Extract the [X, Y] coordinate from the center of the cell holding the provided text.  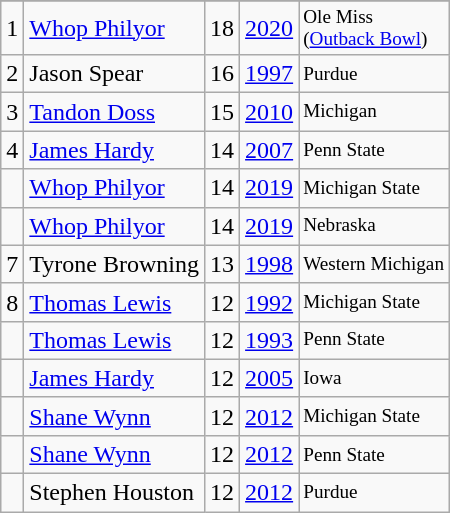
Iowa [374, 378]
Tandon Doss [114, 112]
2007 [270, 150]
2020 [270, 28]
1997 [270, 74]
Nebraska [374, 226]
Jason Spear [114, 74]
18 [222, 28]
16 [222, 74]
2010 [270, 112]
1998 [270, 264]
Michigan [374, 112]
1993 [270, 340]
Western Michigan [374, 264]
2 [12, 74]
15 [222, 112]
4 [12, 150]
7 [12, 264]
Stephen Houston [114, 493]
1 [12, 28]
2005 [270, 378]
8 [12, 302]
13 [222, 264]
Ole Miss(Outback Bowl) [374, 28]
1992 [270, 302]
Tyrone Browning [114, 264]
3 [12, 112]
